Output the (X, Y) coordinate of the center of the cell containing the given text.  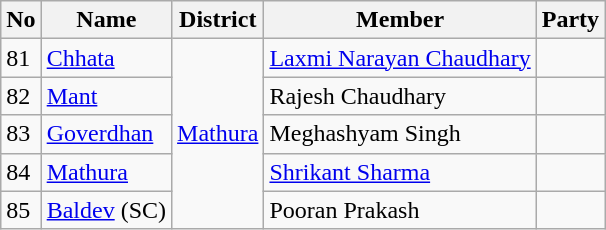
Pooran Prakash (400, 210)
83 (21, 134)
Party (570, 20)
82 (21, 96)
81 (21, 58)
84 (21, 172)
District (218, 20)
Laxmi Narayan Chaudhary (400, 58)
No (21, 20)
Goverdhan (106, 134)
Mant (106, 96)
Baldev (SC) (106, 210)
Meghashyam Singh (400, 134)
Shrikant Sharma (400, 172)
Rajesh Chaudhary (400, 96)
Member (400, 20)
85 (21, 210)
Name (106, 20)
Chhata (106, 58)
